Scan for the cell matching the given text and deliver its (x, y) coordinate at center. 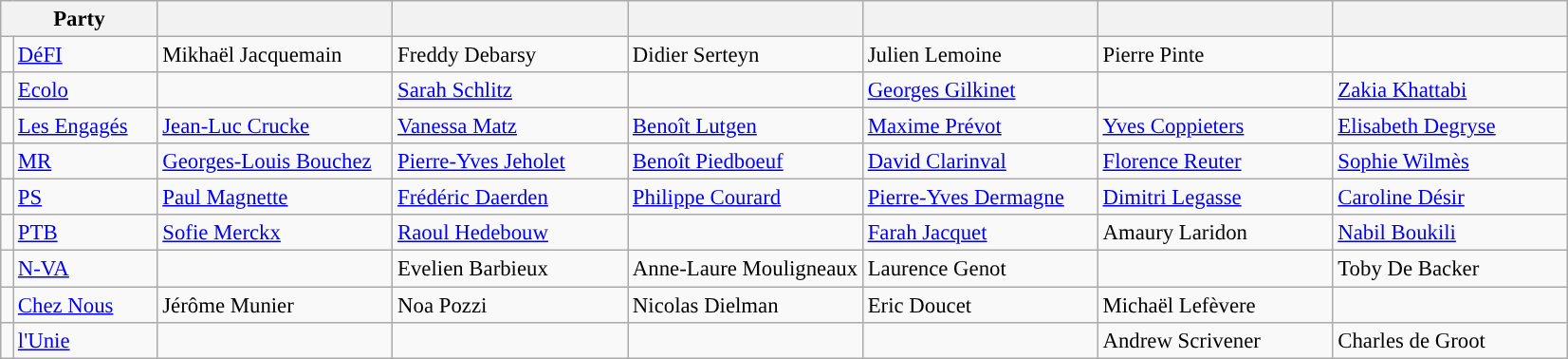
Party (80, 19)
Chez Nous (85, 305)
Andrew Scrivener (1215, 340)
Benoît Lutgen (746, 126)
Mikhaël Jacquemain (275, 55)
Julien Lemoine (980, 55)
Anne-Laure Mouligneaux (746, 269)
PS (85, 198)
Benoît Piedboeuf (746, 161)
Philippe Courard (746, 198)
Farah Jacquet (980, 233)
Yves Coppieters (1215, 126)
Les Engagés (85, 126)
Vanessa Matz (510, 126)
Nicolas Dielman (746, 305)
Laurence Genot (980, 269)
Freddy Debarsy (510, 55)
Sofie Merckx (275, 233)
Michaël Lefèvere (1215, 305)
Florence Reuter (1215, 161)
Maxime Prévot (980, 126)
Elisabeth Degryse (1450, 126)
l'Unie (85, 340)
Zakia Khattabi (1450, 90)
Jean-Luc Crucke (275, 126)
Jérôme Munier (275, 305)
Pierre Pinte (1215, 55)
Frédéric Daerden (510, 198)
PTB (85, 233)
Noa Pozzi (510, 305)
Sophie Wilmès (1450, 161)
DéFI (85, 55)
Amaury Laridon (1215, 233)
Didier Serteyn (746, 55)
Georges-Louis Bouchez (275, 161)
Evelien Barbieux (510, 269)
Pierre-Yves Jeholet (510, 161)
Toby De Backer (1450, 269)
Georges Gilkinet (980, 90)
Sarah Schlitz (510, 90)
N-VA (85, 269)
MR (85, 161)
Nabil Boukili (1450, 233)
Caroline Désir (1450, 198)
Charles de Groot (1450, 340)
Dimitri Legasse (1215, 198)
Ecolo (85, 90)
Eric Doucet (980, 305)
Pierre-Yves Dermagne (980, 198)
Paul Magnette (275, 198)
Raoul Hedebouw (510, 233)
David Clarinval (980, 161)
